Pinpoint the cell where the given text exists, returning its [X, Y] midpoint coordinate. 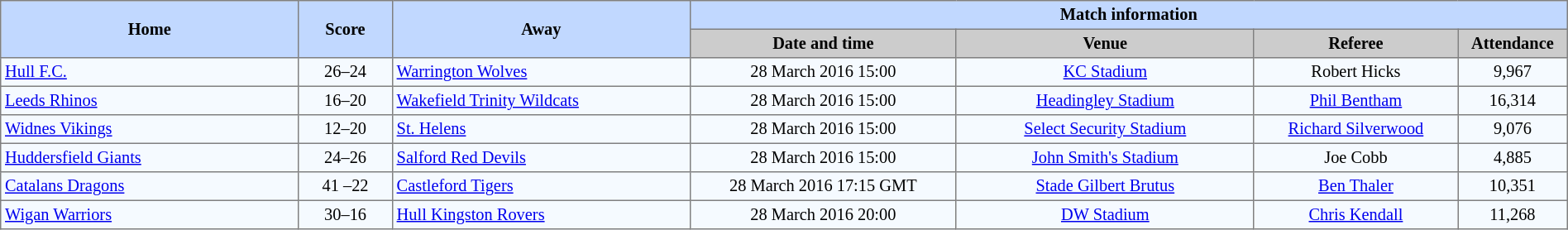
Catalans Dragons [150, 186]
Select Security Stadium [1105, 129]
Robert Hicks [1355, 72]
30–16 [346, 214]
Home [150, 30]
16–20 [346, 100]
9,076 [1513, 129]
Richard Silverwood [1355, 129]
Venue [1105, 43]
Away [541, 30]
Leeds Rhinos [150, 100]
41 –22 [346, 186]
28 March 2016 17:15 GMT [823, 186]
Ben Thaler [1355, 186]
Warrington Wolves [541, 72]
Huddersfield Giants [150, 157]
Hull F.C. [150, 72]
Wigan Warriors [150, 214]
Hull Kingston Rovers [541, 214]
DW Stadium [1105, 214]
Wakefield Trinity Wildcats [541, 100]
4,885 [1513, 157]
Score [346, 30]
24–26 [346, 157]
John Smith's Stadium [1105, 157]
Stade Gilbert Brutus [1105, 186]
Date and time [823, 43]
11,268 [1513, 214]
Phil Bentham [1355, 100]
Match information [1128, 15]
28 March 2016 20:00 [823, 214]
10,351 [1513, 186]
Castleford Tigers [541, 186]
St. Helens [541, 129]
Referee [1355, 43]
Salford Red Devils [541, 157]
12–20 [346, 129]
Widnes Vikings [150, 129]
9,967 [1513, 72]
Attendance [1513, 43]
Joe Cobb [1355, 157]
Headingley Stadium [1105, 100]
16,314 [1513, 100]
26–24 [346, 72]
KC Stadium [1105, 72]
Chris Kendall [1355, 214]
